Capture the cell that displays the provided text and extract its [x, y] central coordinate. 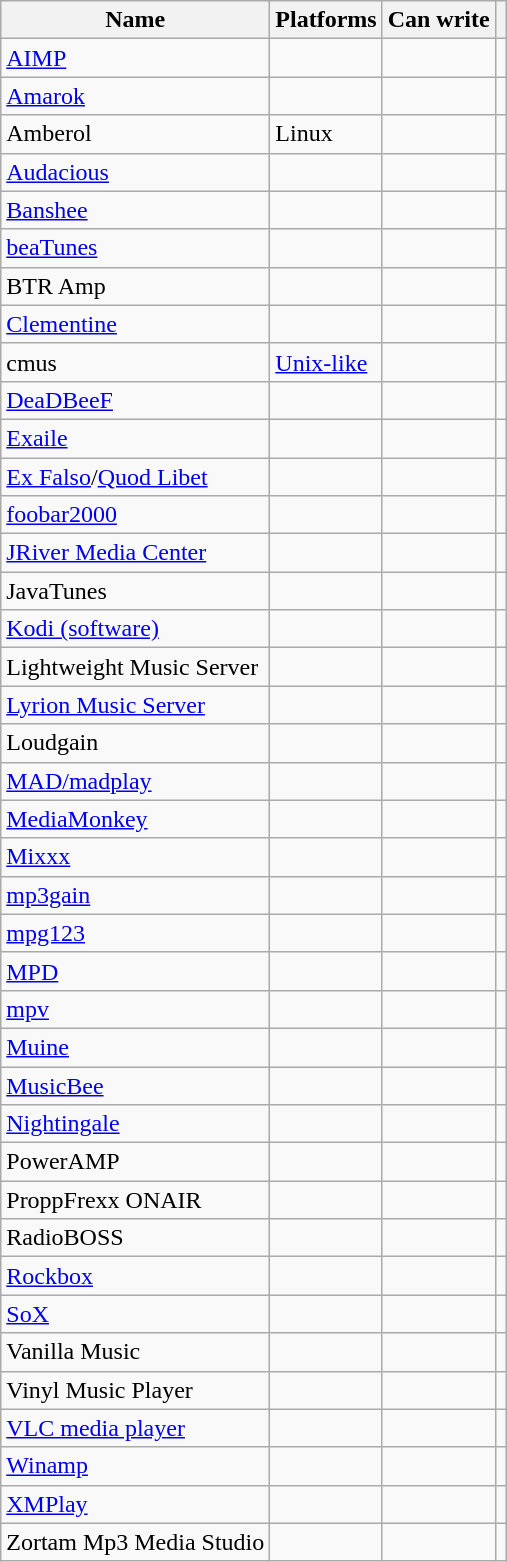
Can write [438, 20]
Lightweight Music Server [136, 667]
MusicBee [136, 1085]
JavaTunes [136, 591]
Lyrion Music Server [136, 705]
Linux [326, 134]
Unix-like [326, 362]
MPD [136, 971]
Exaile [136, 438]
mpv [136, 1009]
MediaMonkey [136, 819]
Banshee [136, 210]
DeaDBeeF [136, 400]
mpg123 [136, 933]
Zortam Mp3 Media Studio [136, 1542]
beaTunes [136, 248]
Vinyl Music Player [136, 1390]
AIMP [136, 58]
Ex Falso/Quod Libet [136, 477]
Kodi (software) [136, 629]
Amberol [136, 134]
Mixxx [136, 857]
Name [136, 20]
Nightingale [136, 1124]
mp3gain [136, 895]
XMPlay [136, 1504]
RadioBOSS [136, 1238]
JRiver Media Center [136, 553]
Winamp [136, 1466]
ProppFrexx ONAIR [136, 1200]
Loudgain [136, 743]
Vanilla Music [136, 1352]
Clementine [136, 324]
Audacious [136, 172]
Rockbox [136, 1276]
BTR Amp [136, 286]
MAD/madplay [136, 781]
cmus [136, 362]
Platforms [326, 20]
VLC media player [136, 1428]
SoX [136, 1314]
Amarok [136, 96]
foobar2000 [136, 515]
Muine [136, 1047]
PowerAMP [136, 1162]
